Scan for the cell matching the given text and deliver its [X, Y] coordinate at center. 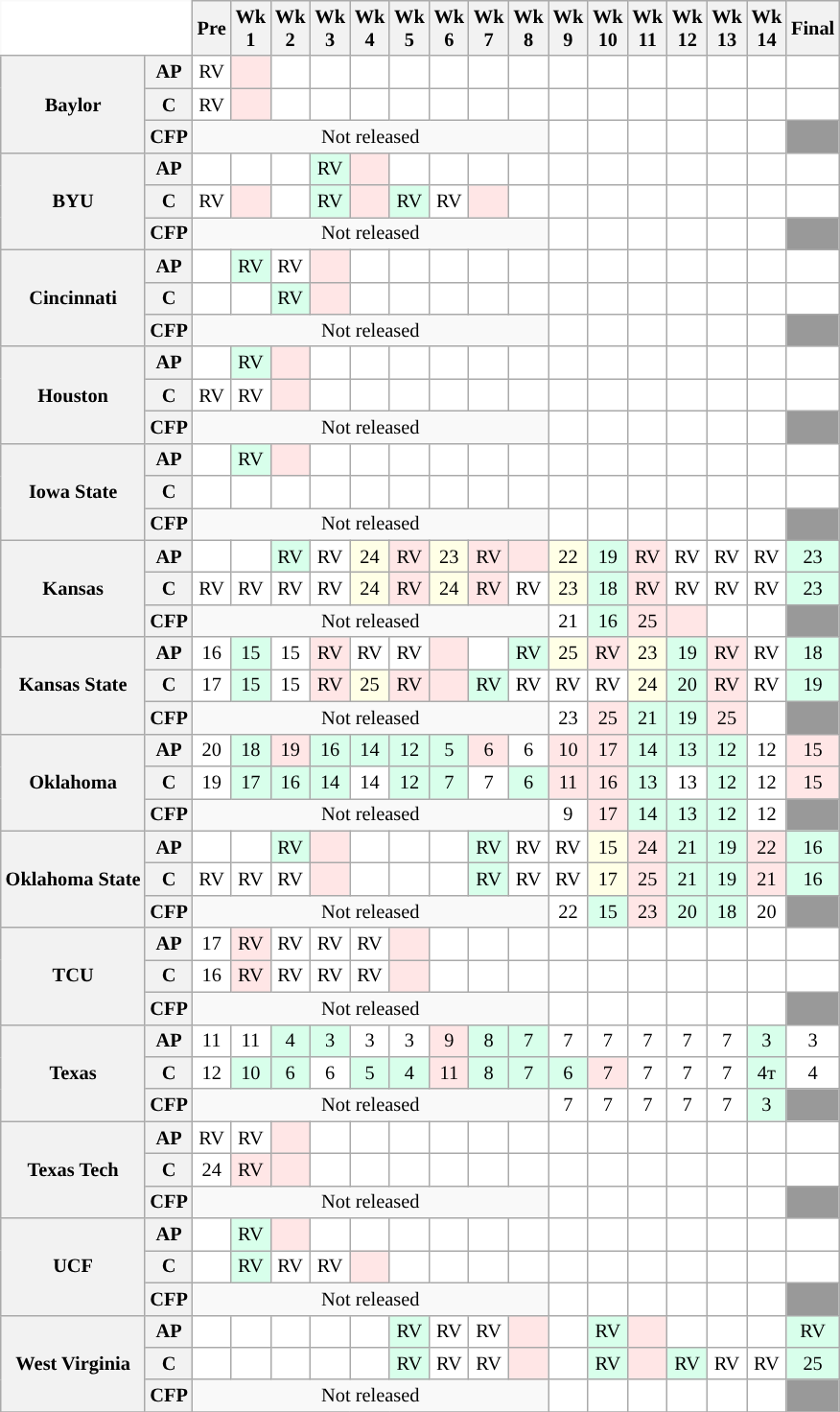
TCU [73, 977]
Wk12 [687, 28]
Iowa State [73, 491]
Wk7 [489, 28]
Wk4 [370, 28]
Wk11 [648, 28]
Wk8 [527, 28]
Houston [73, 395]
4т [767, 1072]
Baylor [73, 104]
Wk3 [330, 28]
Texas [73, 1072]
Wk13 [727, 28]
Wk1 [251, 28]
Final [813, 28]
Cincinnati [73, 297]
West Virginia [73, 1364]
Texas Tech [73, 1170]
BYU [73, 201]
Wk6 [449, 28]
Wk2 [290, 28]
Wk9 [568, 28]
Kansas State [73, 685]
Wk14 [767, 28]
Oklahoma [73, 783]
UCF [73, 1266]
Wk10 [608, 28]
Pre [212, 28]
Oklahoma State [73, 879]
Kansas [73, 589]
Wk5 [408, 28]
